For the text-containing cell, return its midpoint in [X, Y] coordinate format. 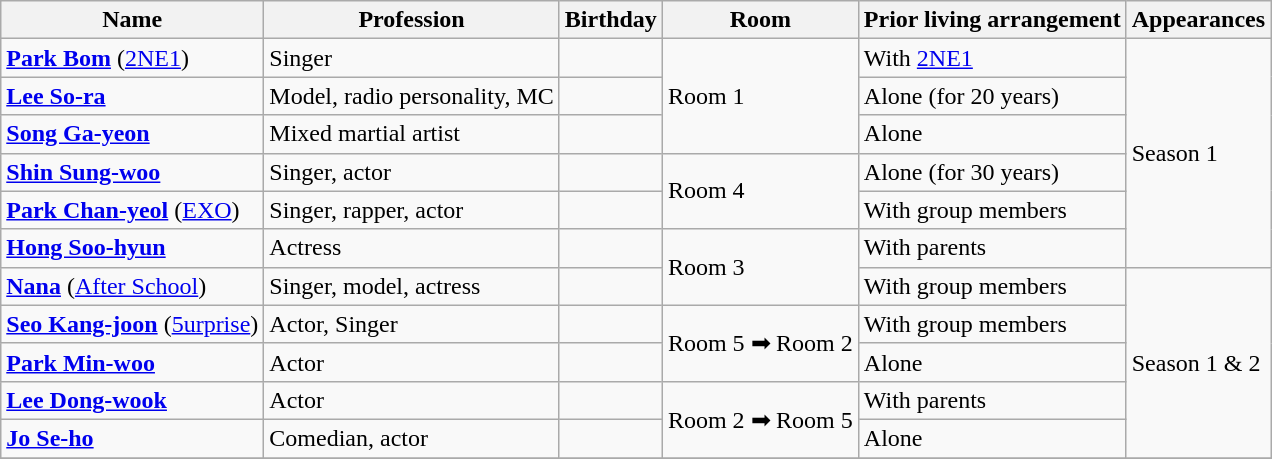
Model, radio personality, MC [412, 96]
Room 2 ➡ Room 5 [760, 419]
Alone (for 30 years) [992, 172]
Park Bom (2NE1) [132, 58]
Shin Sung-woo [132, 172]
Room 3 [760, 267]
Alone (for 20 years) [992, 96]
Park Chan-yeol (EXO) [132, 210]
Room 4 [760, 191]
Prior living arrangement [992, 20]
Mixed martial artist [412, 134]
Singer, rapper, actor [412, 210]
Room [760, 20]
Actor, Singer [412, 324]
Lee Dong-wook [132, 400]
Song Ga-yeon [132, 134]
Room 1 [760, 96]
Singer [412, 58]
Profession [412, 20]
Season 1 & 2 [1198, 362]
Park Min-woo [132, 362]
Jo Se-ho [132, 438]
Name [132, 20]
With 2NE1 [992, 58]
Singer, actor [412, 172]
Birthday [610, 20]
Hong Soo-hyun [132, 248]
Nana (After School) [132, 286]
Seo Kang-joon (5urprise) [132, 324]
Comedian, actor [412, 438]
Singer, model, actress [412, 286]
Lee So-ra [132, 96]
Actress [412, 248]
Appearances [1198, 20]
Room 5 ➡ Room 2 [760, 343]
Season 1 [1198, 153]
